Locate the cell with the specified text and output its (X, Y) center coordinate. 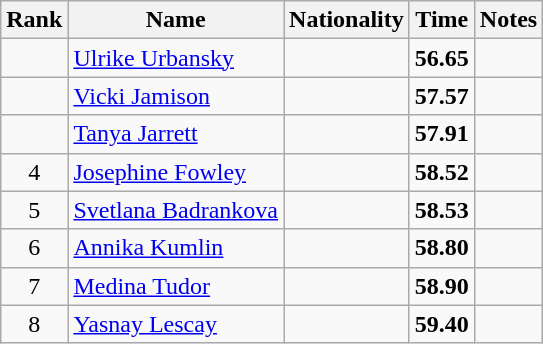
57.57 (442, 96)
Time (442, 20)
Rank (34, 20)
58.90 (442, 286)
56.65 (442, 58)
Josephine Fowley (176, 172)
Yasnay Lescay (176, 324)
4 (34, 172)
58.52 (442, 172)
7 (34, 286)
58.80 (442, 248)
Tanya Jarrett (176, 134)
6 (34, 248)
Notes (508, 20)
Name (176, 20)
Annika Kumlin (176, 248)
59.40 (442, 324)
Vicki Jamison (176, 96)
8 (34, 324)
Svetlana Badrankova (176, 210)
Nationality (347, 20)
Ulrike Urbansky (176, 58)
Medina Tudor (176, 286)
58.53 (442, 210)
57.91 (442, 134)
5 (34, 210)
